Provide the [x, y] coordinate of the cell's center where the given text is located.  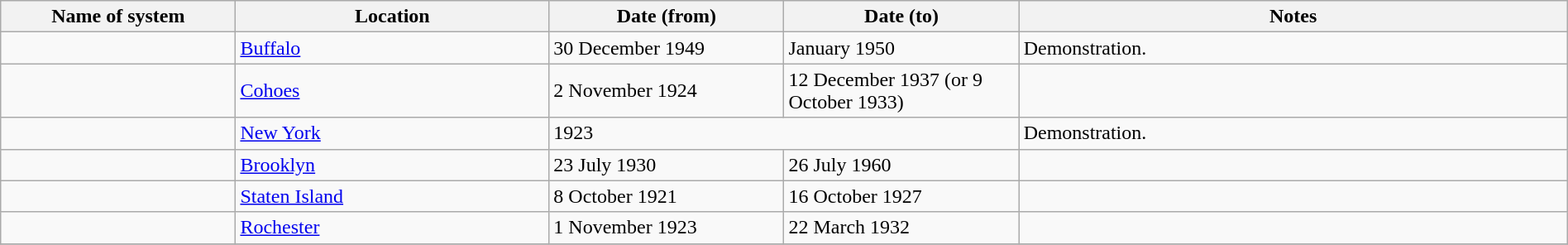
Staten Island [392, 196]
Rochester [392, 228]
Date (to) [901, 17]
Brooklyn [392, 165]
26 July 1960 [901, 165]
Cohoes [392, 91]
2 November 1924 [667, 91]
Date (from) [667, 17]
1923 [784, 133]
30 December 1949 [667, 48]
8 October 1921 [667, 196]
12 December 1937 (or 9 October 1933) [901, 91]
23 July 1930 [667, 165]
New York [392, 133]
Notes [1293, 17]
January 1950 [901, 48]
1 November 1923 [667, 228]
16 October 1927 [901, 196]
Name of system [118, 17]
22 March 1932 [901, 228]
Location [392, 17]
Buffalo [392, 48]
